Scan for the cell matching the given text and deliver its [X, Y] coordinate at center. 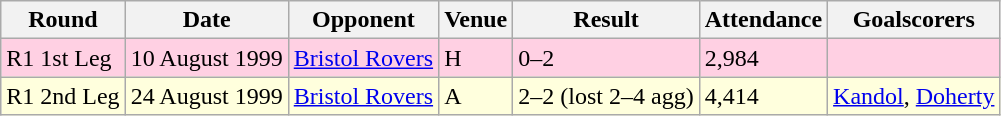
Kandol, Doherty [914, 96]
Attendance [763, 20]
Venue [476, 20]
2,984 [763, 58]
Date [206, 20]
24 August 1999 [206, 96]
Round [63, 20]
A [476, 96]
R1 1st Leg [63, 58]
Goalscorers [914, 20]
Result [606, 20]
Opponent [363, 20]
R1 2nd Leg [63, 96]
2–2 (lost 2–4 agg) [606, 96]
10 August 1999 [206, 58]
0–2 [606, 58]
H [476, 58]
4,414 [763, 96]
